Output the [x, y] coordinate of the center of the cell containing the given text.  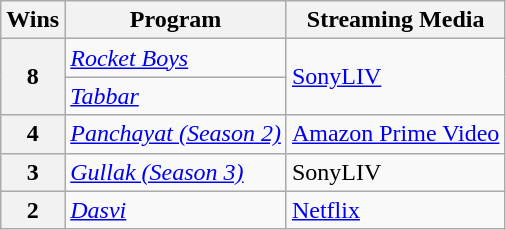
Gullak (Season 3) [176, 172]
Dasvi [176, 210]
Tabbar [176, 96]
2 [33, 210]
Amazon Prime Video [395, 134]
8 [33, 77]
3 [33, 172]
Program [176, 20]
Rocket Boys [176, 58]
Panchayat (Season 2) [176, 134]
4 [33, 134]
Netflix [395, 210]
Streaming Media [395, 20]
Wins [33, 20]
